Determine the [X, Y] coordinate at the center of the cell enclosing the given text.  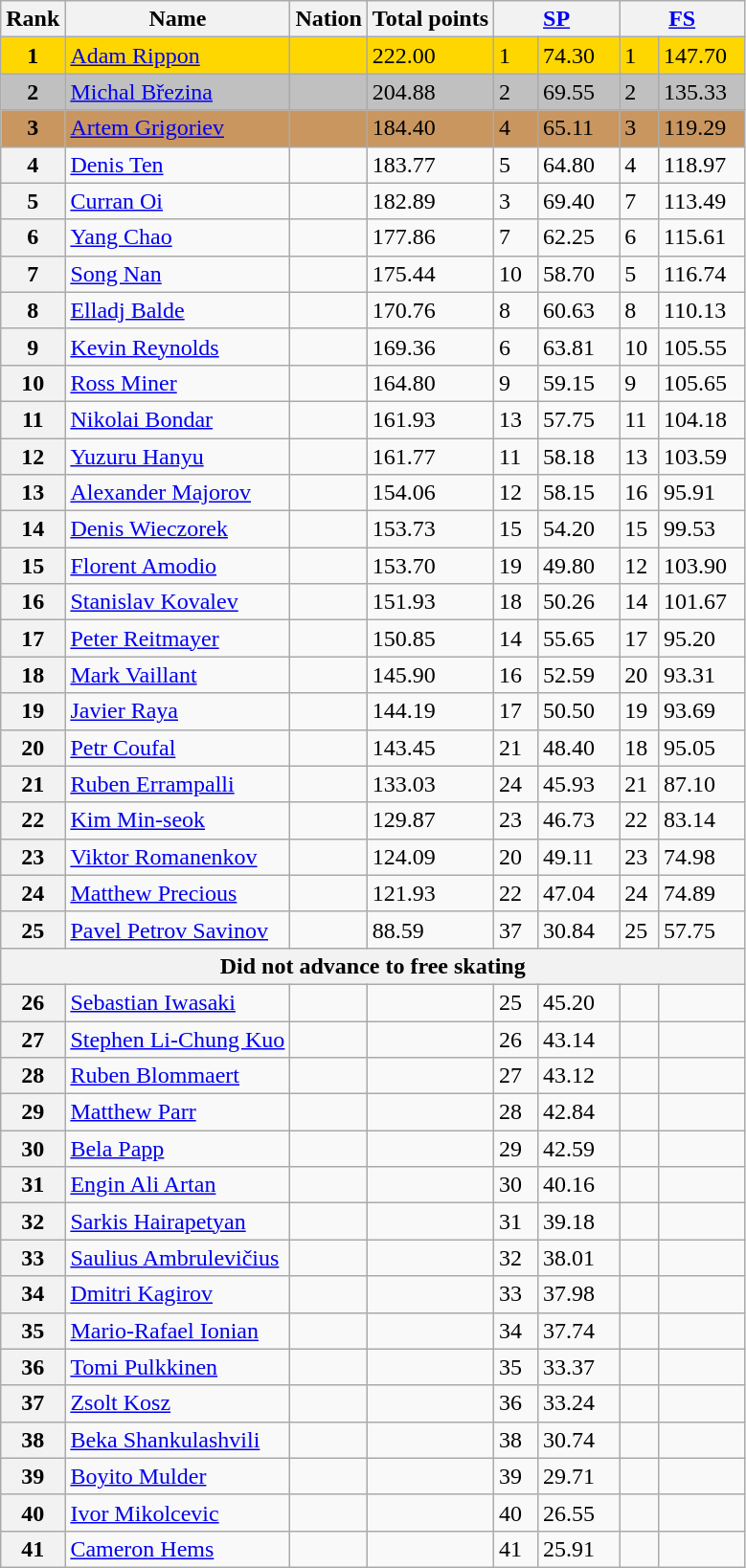
175.44 [430, 274]
119.29 [702, 128]
Denis Wieczorek [178, 529]
64.80 [578, 165]
74.30 [578, 56]
Stephen Li-Chung Kuo [178, 1039]
40.16 [578, 1185]
30.84 [578, 930]
Mark Vaillant [178, 675]
Beka Shankulashvili [178, 1440]
147.70 [702, 56]
Sebastian Iwasaki [178, 1002]
124.09 [430, 857]
133.03 [430, 784]
42.59 [578, 1149]
Denis Ten [178, 165]
Did not advance to free skating [373, 966]
115.61 [702, 237]
170.76 [430, 310]
25.91 [578, 1549]
30.74 [578, 1440]
104.18 [702, 419]
169.36 [430, 347]
49.11 [578, 857]
33.24 [578, 1403]
103.59 [702, 457]
95.91 [702, 493]
54.20 [578, 529]
Song Nan [178, 274]
SP [557, 19]
95.20 [702, 638]
FS [682, 19]
121.93 [430, 893]
Cameron Hems [178, 1549]
74.89 [702, 893]
Artem Grigoriev [178, 128]
Adam Rippon [178, 56]
Ivor Mikolcevic [178, 1512]
45.20 [578, 1002]
58.18 [578, 457]
45.93 [578, 784]
43.12 [578, 1076]
Michal Březina [178, 92]
Matthew Parr [178, 1112]
Stanislav Kovalev [178, 602]
153.73 [430, 529]
222.00 [430, 56]
38.01 [578, 1258]
154.06 [430, 493]
60.63 [578, 310]
184.40 [430, 128]
74.98 [702, 857]
43.14 [578, 1039]
153.70 [430, 566]
26.55 [578, 1512]
183.77 [430, 165]
103.90 [702, 566]
105.65 [702, 383]
145.90 [430, 675]
Alexander Majorov [178, 493]
Kevin Reynolds [178, 347]
69.55 [578, 92]
Kim Min-seok [178, 820]
Elladj Balde [178, 310]
116.74 [702, 274]
Matthew Precious [178, 893]
29.71 [578, 1476]
62.25 [578, 237]
Zsolt Kosz [178, 1403]
Curran Oi [178, 201]
Peter Reitmayer [178, 638]
93.31 [702, 675]
161.93 [430, 419]
37.98 [578, 1294]
Saulius Ambrulevičius [178, 1258]
50.50 [578, 711]
Nikolai Bondar [178, 419]
150.85 [430, 638]
59.15 [578, 383]
39.18 [578, 1221]
58.15 [578, 493]
151.93 [430, 602]
Javier Raya [178, 711]
Mario-Rafael Ionian [178, 1331]
Petr Coufal [178, 748]
143.45 [430, 748]
144.19 [430, 711]
Yuzuru Hanyu [178, 457]
Florent Amodio [178, 566]
Ruben Blommaert [178, 1076]
Pavel Petrov Savinov [178, 930]
88.59 [430, 930]
99.53 [702, 529]
65.11 [578, 128]
33.37 [578, 1367]
101.67 [702, 602]
49.80 [578, 566]
93.69 [702, 711]
47.04 [578, 893]
110.13 [702, 310]
Ross Miner [178, 383]
52.59 [578, 675]
95.05 [702, 748]
42.84 [578, 1112]
Bela Papp [178, 1149]
118.97 [702, 165]
113.49 [702, 201]
177.86 [430, 237]
37.74 [578, 1331]
63.81 [578, 347]
Dmitri Kagirov [178, 1294]
129.87 [430, 820]
Name [178, 19]
105.55 [702, 347]
83.14 [702, 820]
48.40 [578, 748]
Boyito Mulder [178, 1476]
55.65 [578, 638]
Yang Chao [178, 237]
87.10 [702, 784]
Tomi Pulkkinen [178, 1367]
Nation [328, 19]
Sarkis Hairapetyan [178, 1221]
50.26 [578, 602]
69.40 [578, 201]
Engin Ali Artan [178, 1185]
46.73 [578, 820]
Viktor Romanenkov [178, 857]
Rank [33, 19]
Ruben Errampalli [178, 784]
161.77 [430, 457]
182.89 [430, 201]
135.33 [702, 92]
204.88 [430, 92]
Total points [430, 19]
164.80 [430, 383]
58.70 [578, 274]
